Return [x, y] of the center of cell containing provided text 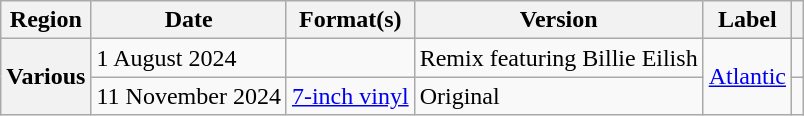
Original [558, 96]
Region [46, 20]
Label [747, 20]
1 August 2024 [188, 58]
Atlantic [747, 77]
Version [558, 20]
Remix featuring Billie Eilish [558, 58]
Various [46, 77]
Date [188, 20]
7-inch vinyl [350, 96]
11 November 2024 [188, 96]
Format(s) [350, 20]
